Return the [X, Y] coordinate for the center point of the cell that contains the specified text.  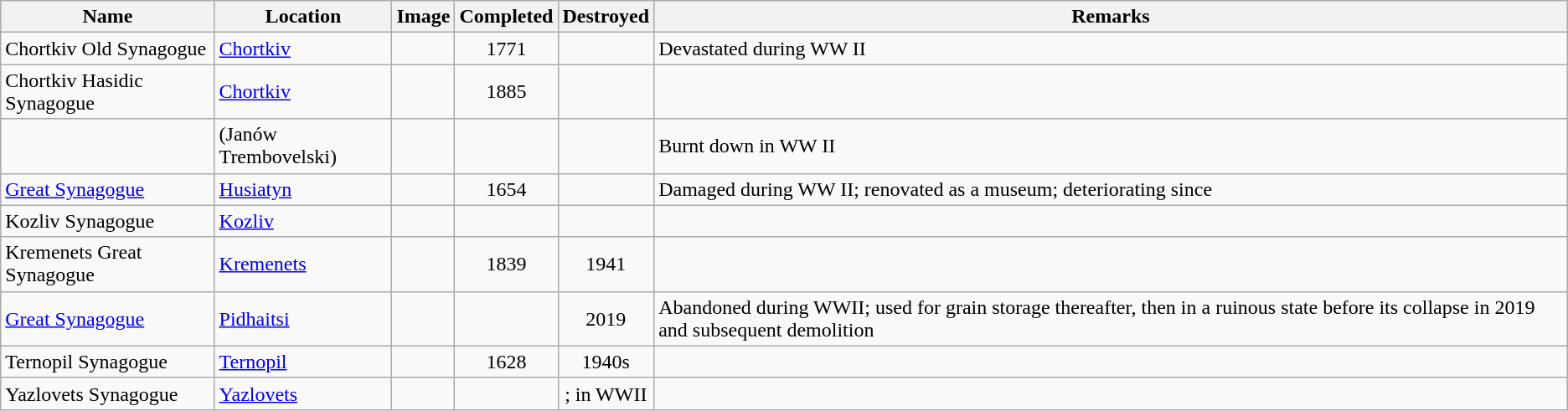
1839 [506, 265]
1885 [506, 92]
Remarks [1111, 17]
1628 [506, 362]
Damaged during WW II; renovated as a museum; deteriorating since [1111, 189]
Yazlovets Synagogue [107, 393]
Ternopil Synagogue [107, 362]
Chortkiv Hasidic Synagogue [107, 92]
Name [107, 17]
1654 [506, 189]
Completed [506, 17]
Pidhaitsi [303, 318]
(Janów Trembovelski) [303, 146]
Image [424, 17]
Kozliv Synagogue [107, 221]
; in WWII [606, 393]
Location [303, 17]
Abandoned during WWII; used for grain storage thereafter, then in a ruinous state before its collapse in 2019 and subsequent demolition [1111, 318]
1771 [506, 49]
1940s [606, 362]
Devastated during WW II [1111, 49]
Kremenets Great Synagogue [107, 265]
Ternopil [303, 362]
Yazlovets [303, 393]
Husiatyn [303, 189]
Chortkiv Old Synagogue [107, 49]
Kozliv [303, 221]
2019 [606, 318]
Burnt down in WW II [1111, 146]
Destroyed [606, 17]
Kremenets [303, 265]
1941 [606, 265]
